Search for the cell housing the specified text and yield its [X, Y] center coordinate. 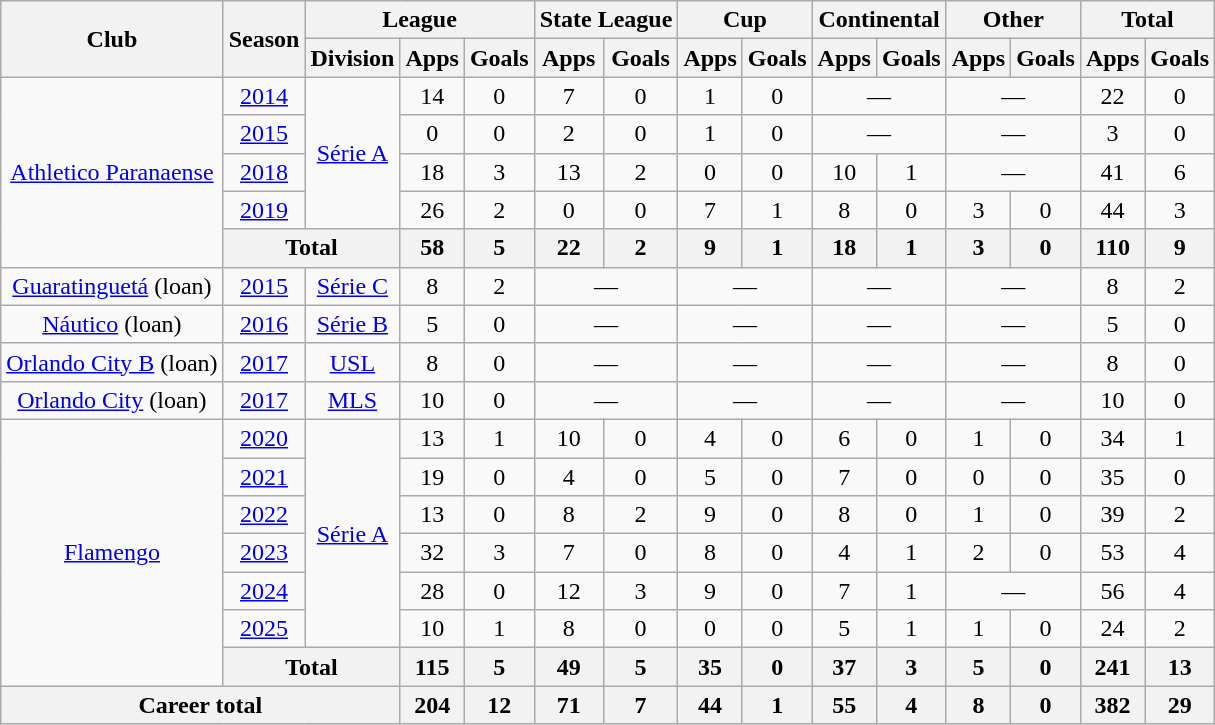
49 [568, 667]
14 [432, 96]
2014 [264, 96]
110 [1112, 248]
League [420, 20]
71 [568, 705]
USL [352, 362]
19 [432, 477]
58 [432, 248]
2018 [264, 172]
Guaratinguetá (loan) [112, 286]
26 [432, 210]
Athletico Paranaense [112, 172]
24 [1112, 629]
Club [112, 39]
28 [432, 591]
2022 [264, 515]
Náutico (loan) [112, 324]
Orlando City B (loan) [112, 362]
115 [432, 667]
Other [1013, 20]
382 [1112, 705]
32 [432, 553]
2016 [264, 324]
State League [606, 20]
Orlando City (loan) [112, 400]
2021 [264, 477]
34 [1112, 438]
Continental [879, 20]
2025 [264, 629]
Division [352, 58]
Série B [352, 324]
53 [1112, 553]
37 [844, 667]
Série C [352, 286]
39 [1112, 515]
2019 [264, 210]
Flamengo [112, 552]
241 [1112, 667]
55 [844, 705]
56 [1112, 591]
MLS [352, 400]
29 [1180, 705]
Cup [745, 20]
Season [264, 39]
2023 [264, 553]
41 [1112, 172]
Career total [200, 705]
2020 [264, 438]
204 [432, 705]
2024 [264, 591]
